Find where the given text appears and provide that cell's center as (x, y) coordinate. 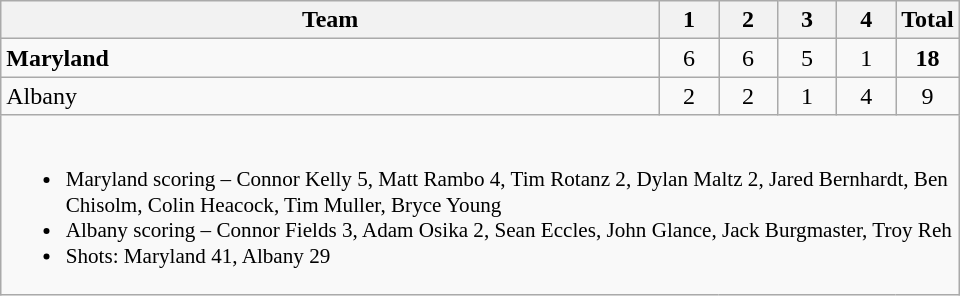
5 (808, 58)
Albany (330, 96)
3 (808, 20)
Total (928, 20)
Maryland (330, 58)
9 (928, 96)
18 (928, 58)
Team (330, 20)
